Identify which cell holds the provided text, then report its (x, y) central coordinate. 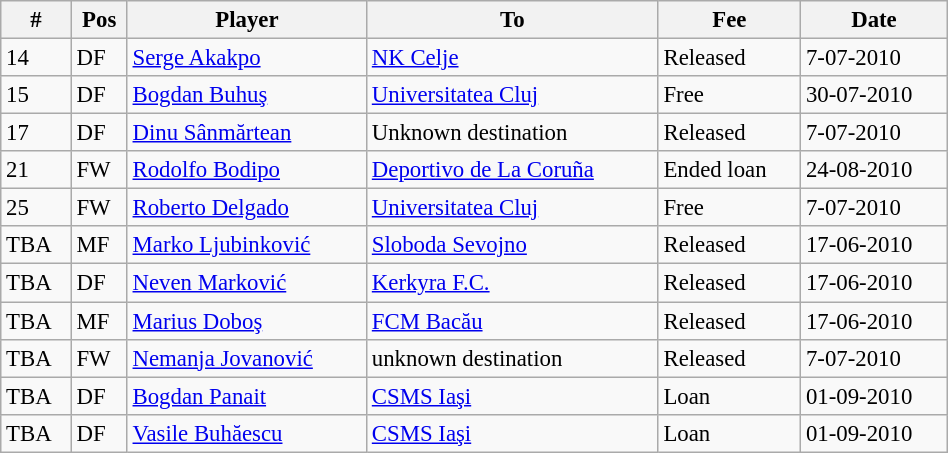
Kerkyra F.C. (513, 283)
Neven Marković (246, 283)
unknown destination (513, 358)
Fee (730, 20)
Serge Akakpo (246, 58)
Roberto Delgado (246, 208)
NK Celje (513, 58)
Unknown destination (513, 133)
Marius Doboş (246, 321)
Vasile Buhăescu (246, 433)
FCM Bacău (513, 321)
Ended loan (730, 170)
Date (874, 20)
24-08-2010 (874, 170)
# (36, 20)
Bogdan Buhuş (246, 95)
15 (36, 95)
Pos (99, 20)
Deportivo de La Coruña (513, 170)
21 (36, 170)
To (513, 20)
14 (36, 58)
Marko Ljubinković (246, 245)
Sloboda Sevojno (513, 245)
Player (246, 20)
Nemanja Jovanović (246, 358)
Rodolfo Bodipo (246, 170)
25 (36, 208)
Dinu Sânmărtean (246, 133)
17 (36, 133)
30-07-2010 (874, 95)
Bogdan Panait (246, 396)
